For the text-containing cell, return its midpoint in (x, y) coordinate format. 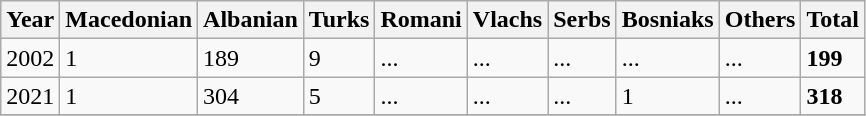
Serbs (582, 20)
304 (251, 96)
Total (833, 20)
2002 (30, 58)
Others (760, 20)
2021 (30, 96)
9 (339, 58)
Bosniaks (668, 20)
5 (339, 96)
Albanian (251, 20)
Romani (421, 20)
189 (251, 58)
318 (833, 96)
199 (833, 58)
Turks (339, 20)
Vlachs (507, 20)
Year (30, 20)
Macedonian (129, 20)
